Find where the given text appears and provide that cell's center as [x, y] coordinate. 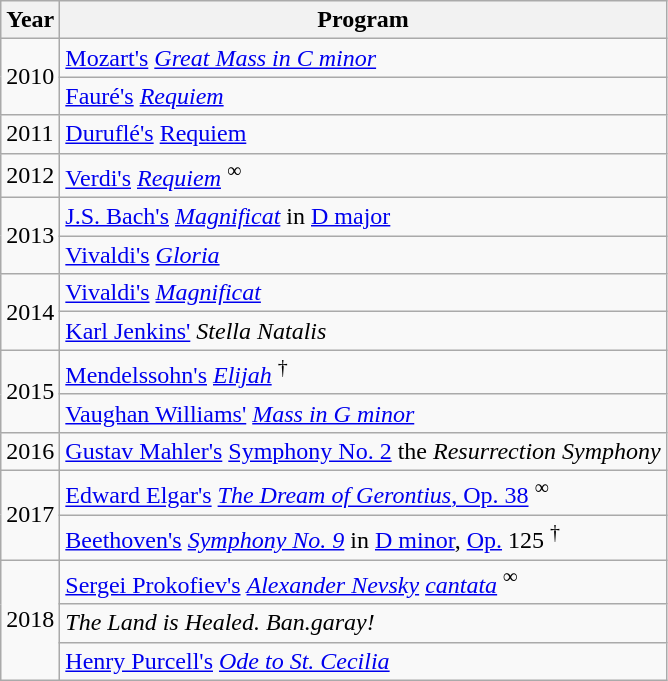
2018 [30, 620]
2010 [30, 77]
Mozart's Great Mass in C minor [363, 58]
2012 [30, 176]
Duruflé's Requiem [363, 134]
Gustav Mahler's Symphony No. 2 the Resurrection Symphony [363, 451]
Edward Elgar's The Dream of Gerontius, Op. 38 ∞ [363, 492]
Sergei Prokofiev's Alexander Nevsky cantata ∞ [363, 582]
Beethoven's Symphony No. 9 in D minor, Op. 125 † [363, 538]
Year [30, 20]
Henry Purcell's Ode to St. Cecilia [363, 661]
J.S. Bach's Magnificat in D major [363, 217]
Vaughan Williams' Mass in G minor [363, 413]
2017 [30, 514]
Vivaldi's Gloria [363, 255]
Verdi's Requiem ∞ [363, 176]
Program [363, 20]
The Land is Healed. Ban.garay! [363, 623]
2015 [30, 392]
2016 [30, 451]
Vivaldi's Magnificat [363, 293]
Mendelssohn's Elijah † [363, 372]
2014 [30, 312]
2013 [30, 236]
Karl Jenkins' Stella Natalis [363, 331]
2011 [30, 134]
Fauré's Requiem [363, 96]
